From the cell containing the given text, extract its center point as (x, y) coordinate. 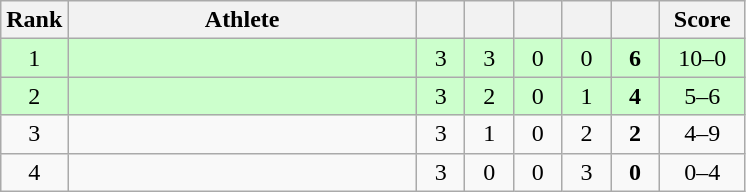
Score (702, 20)
6 (636, 58)
5–6 (702, 96)
0–4 (702, 172)
Athlete (242, 20)
4–9 (702, 134)
Rank (34, 20)
10–0 (702, 58)
